Identify which cell holds the provided text, then report its [x, y] central coordinate. 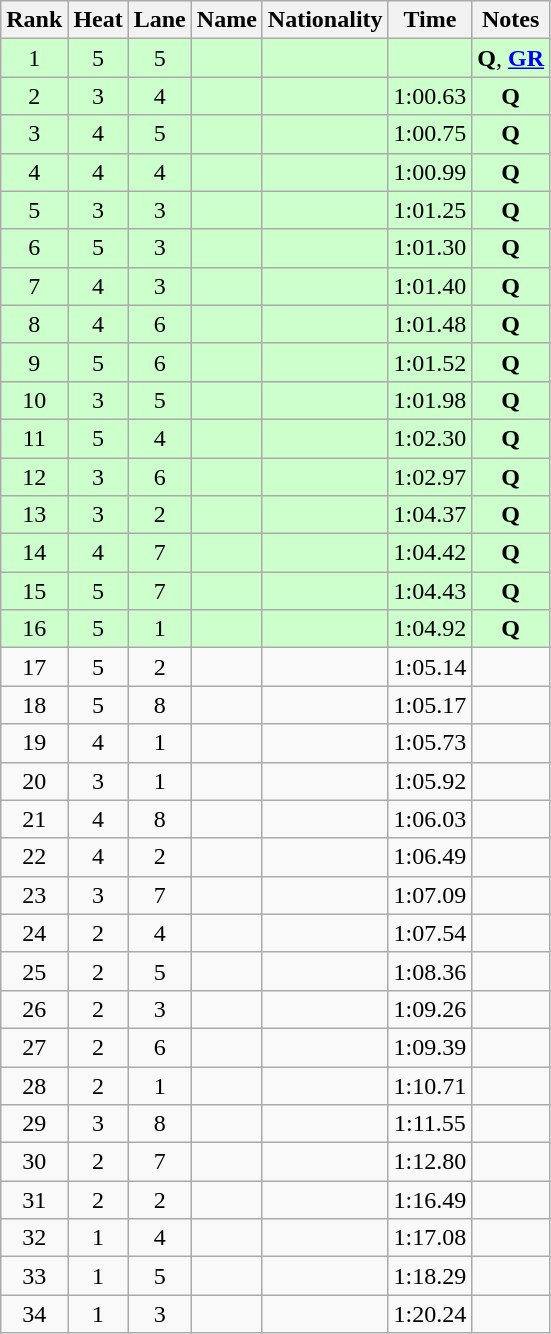
1:04.92 [430, 629]
1:00.75 [430, 134]
28 [34, 1085]
26 [34, 1009]
1:11.55 [430, 1124]
23 [34, 895]
1:05.14 [430, 667]
32 [34, 1238]
1:16.49 [430, 1200]
1:06.49 [430, 857]
Name [226, 20]
1:01.40 [430, 286]
1:04.42 [430, 553]
1:05.17 [430, 705]
1:06.03 [430, 819]
1:12.80 [430, 1162]
1:05.73 [430, 743]
11 [34, 438]
25 [34, 971]
1:04.37 [430, 515]
33 [34, 1276]
1:01.48 [430, 324]
22 [34, 857]
1:01.52 [430, 362]
1:20.24 [430, 1314]
15 [34, 591]
Time [430, 20]
Heat [98, 20]
1:09.26 [430, 1009]
34 [34, 1314]
31 [34, 1200]
16 [34, 629]
10 [34, 400]
1:02.30 [430, 438]
1:01.98 [430, 400]
27 [34, 1047]
18 [34, 705]
1:01.25 [430, 210]
21 [34, 819]
13 [34, 515]
14 [34, 553]
1:00.63 [430, 96]
Rank [34, 20]
1:04.43 [430, 591]
1:00.99 [430, 172]
1:08.36 [430, 971]
1:07.54 [430, 933]
1:09.39 [430, 1047]
17 [34, 667]
Nationality [325, 20]
1:10.71 [430, 1085]
24 [34, 933]
19 [34, 743]
1:17.08 [430, 1238]
1:07.09 [430, 895]
20 [34, 781]
1:18.29 [430, 1276]
9 [34, 362]
29 [34, 1124]
12 [34, 477]
Notes [511, 20]
Q, GR [511, 58]
1:01.30 [430, 248]
1:02.97 [430, 477]
Lane [160, 20]
1:05.92 [430, 781]
30 [34, 1162]
